Determine the (X, Y) coordinate at the center of the cell enclosing the given text.  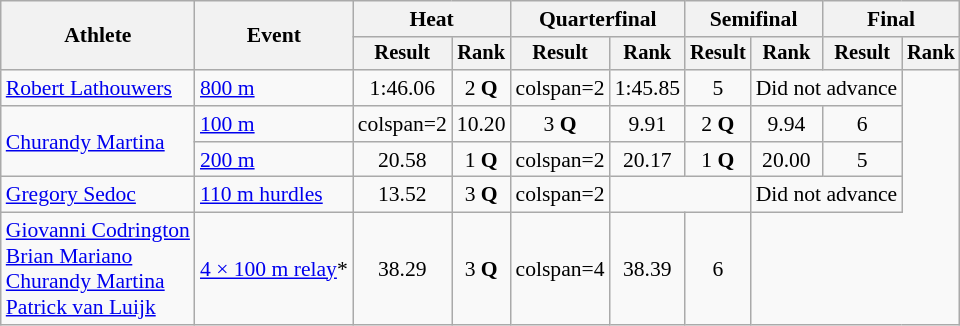
Final (891, 19)
1:45.85 (648, 88)
9.91 (648, 124)
100 m (274, 124)
4 × 100 m relay* (274, 269)
20.00 (787, 160)
20.17 (648, 160)
Semifinal (754, 19)
colspan=4 (560, 269)
Heat (432, 19)
38.29 (402, 269)
800 m (274, 88)
200 m (274, 160)
110 m hurdles (274, 195)
Giovanni CodringtonBrian MarianoChurandy MartinaPatrick van Luijk (98, 269)
20.58 (402, 160)
Gregory Sedoc (98, 195)
9.94 (787, 124)
Event (274, 36)
Robert Lathouwers (98, 88)
10.20 (482, 124)
13.52 (402, 195)
Churandy Martina (98, 142)
1:46.06 (402, 88)
38.39 (648, 269)
Athlete (98, 36)
Quarterfinal (598, 19)
